Detect which cell encompasses the target text, then output its (X, Y) center coordinate. 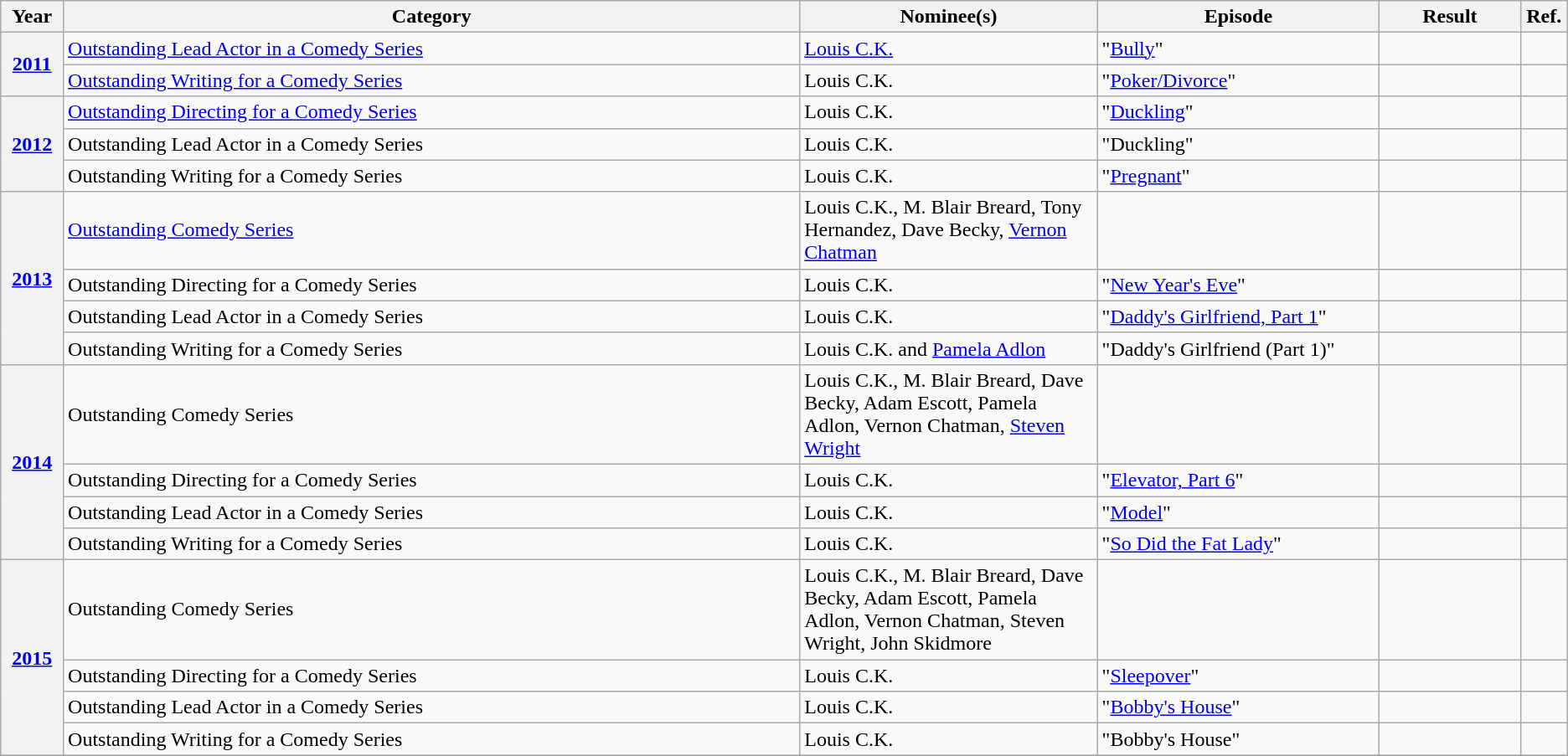
Louis C.K. and Pamela Adlon (948, 348)
"Daddy's Girlfriend (Part 1)" (1238, 348)
"Sleepover" (1238, 676)
Louis C.K., M. Blair Breard, Dave Becky, Adam Escott, Pamela Adlon, Vernon Chatman, Steven Wright, John Skidmore (948, 609)
2015 (32, 658)
2012 (32, 144)
"New Year's Eve" (1238, 285)
Episode (1238, 17)
Nominee(s) (948, 17)
Category (432, 17)
"Bully" (1238, 49)
"Pregnant" (1238, 176)
Ref. (1544, 17)
2014 (32, 462)
Result (1450, 17)
"So Did the Fat Lady" (1238, 544)
Year (32, 17)
"Elevator, Part 6" (1238, 480)
"Daddy's Girlfriend, Part 1" (1238, 316)
2013 (32, 278)
Louis C.K., M. Blair Breard, Tony Hernandez, Dave Becky, Vernon Chatman (948, 230)
"Model" (1238, 512)
"Poker/Divorce" (1238, 80)
Louis C.K., M. Blair Breard, Dave Becky, Adam Escott, Pamela Adlon, Vernon Chatman, Steven Wright (948, 414)
2011 (32, 64)
